From the cell containing the given text, extract its center point as [x, y] coordinate. 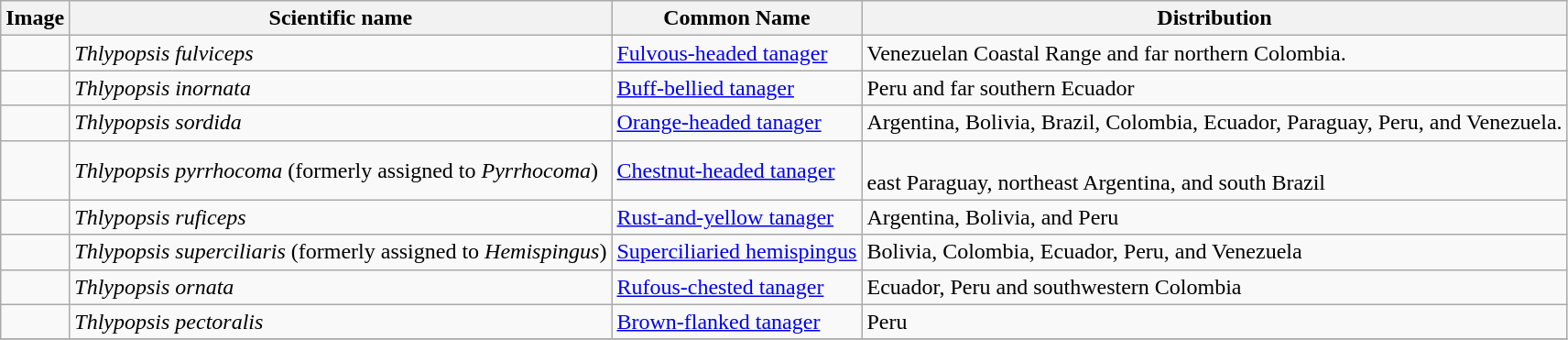
Rust-and-yellow tanager [736, 217]
Thlypopsis pectoralis [341, 322]
Peru [1214, 322]
Bolivia, Colombia, Ecuador, Peru, and Venezuela [1214, 252]
Thlypopsis ruficeps [341, 217]
Thlypopsis fulviceps [341, 53]
Peru and far southern Ecuador [1214, 88]
Fulvous-headed tanager [736, 53]
Buff-bellied tanager [736, 88]
Common Name [736, 18]
Chestnut-headed tanager [736, 170]
Scientific name [341, 18]
Venezuelan Coastal Range and far northern Colombia. [1214, 53]
Distribution [1214, 18]
Ecuador, Peru and southwestern Colombia [1214, 287]
Thlypopsis pyrrhocoma (formerly assigned to Pyrrhocoma) [341, 170]
Thlypopsis ornata [341, 287]
Thlypopsis superciliaris (formerly assigned to Hemispingus) [341, 252]
Thlypopsis sordida [341, 123]
Argentina, Bolivia, Brazil, Colombia, Ecuador, Paraguay, Peru, and Venezuela. [1214, 123]
Thlypopsis inornata [341, 88]
Rufous-chested tanager [736, 287]
Argentina, Bolivia, and Peru [1214, 217]
Superciliaried hemispingus [736, 252]
Image [35, 18]
Orange-headed tanager [736, 123]
east Paraguay, northeast Argentina, and south Brazil [1214, 170]
Brown-flanked tanager [736, 322]
